Detect which cell encompasses the target text, then output its [x, y] center coordinate. 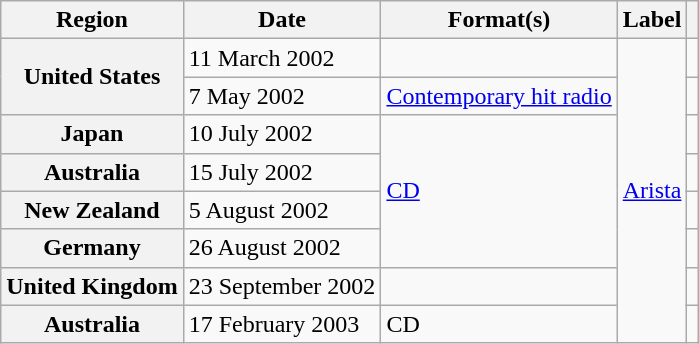
15 July 2002 [282, 172]
Label [652, 20]
Date [282, 20]
5 August 2002 [282, 210]
23 September 2002 [282, 286]
Region [92, 20]
10 July 2002 [282, 134]
Japan [92, 134]
Arista [652, 191]
11 March 2002 [282, 58]
17 February 2003 [282, 324]
Contemporary hit radio [499, 96]
Germany [92, 248]
United Kingdom [92, 286]
7 May 2002 [282, 96]
United States [92, 77]
26 August 2002 [282, 248]
New Zealand [92, 210]
Format(s) [499, 20]
